Determine the [X, Y] coordinate at the center of the cell enclosing the given text.  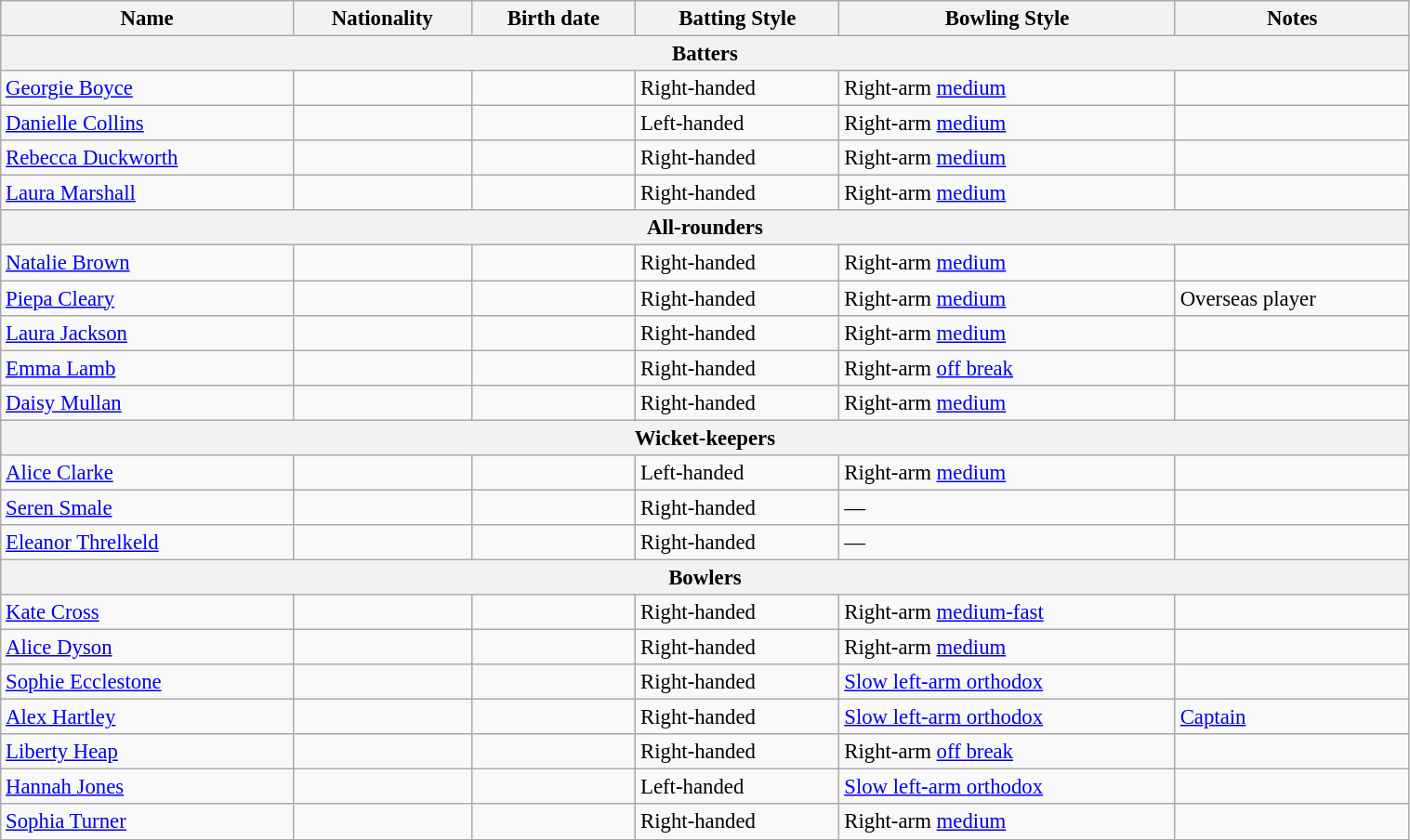
Notes [1292, 19]
Hannah Jones [147, 787]
Bowlers [705, 577]
Laura Jackson [147, 333]
Eleanor Threlkeld [147, 543]
Natalie Brown [147, 263]
Kate Cross [147, 612]
Birth date [554, 19]
Laura Marshall [147, 193]
Captain [1292, 717]
Overseas player [1292, 298]
Sophia Turner [147, 822]
Danielle Collins [147, 124]
Bowling Style [1008, 19]
Daisy Mullan [147, 402]
Liberty Heap [147, 752]
Alice Clarke [147, 473]
Batters [705, 54]
Alex Hartley [147, 717]
Sophie Ecclestone [147, 682]
Seren Smale [147, 507]
Alice Dyson [147, 648]
Emma Lamb [147, 368]
Rebecca Duckworth [147, 158]
All-rounders [705, 228]
Name [147, 19]
Right-arm medium-fast [1008, 612]
Batting Style [738, 19]
Georgie Boyce [147, 88]
Wicket-keepers [705, 438]
Nationality [382, 19]
Piepa Cleary [147, 298]
